Extract the (x, y) coordinate from the center of the cell holding the provided text.  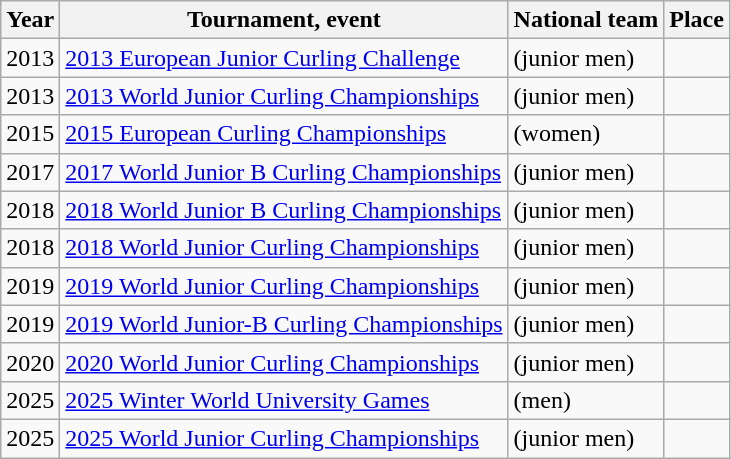
2015 (30, 134)
Tournament, event (284, 20)
Year (30, 20)
2025 World Junior Curling Championships (284, 438)
2020 World Junior Curling Championships (284, 362)
2017 (30, 172)
2020 (30, 362)
(women) (586, 134)
2019 World Junior-B Curling Championships (284, 324)
2018 World Junior B Curling Championships (284, 210)
2015 European Curling Championships (284, 134)
2019 World Junior Curling Championships (284, 286)
Place (697, 20)
2013 World Junior Curling Championships (284, 96)
2017 World Junior B Curling Championships (284, 172)
2013 European Junior Curling Challenge (284, 58)
(men) (586, 400)
2025 Winter World University Games (284, 400)
National team (586, 20)
2018 World Junior Curling Championships (284, 248)
